Return (x, y) of the center of cell containing provided text 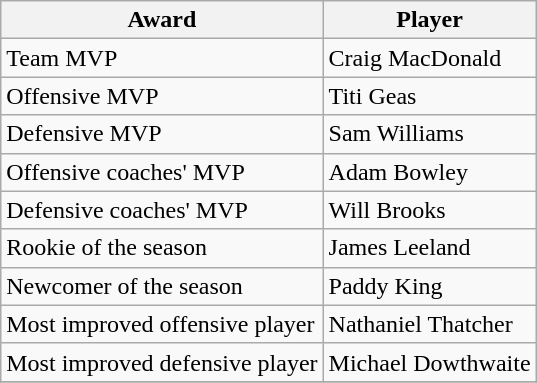
Newcomer of the season (162, 286)
Defensive MVP (162, 134)
Most improved offensive player (162, 324)
Offensive MVP (162, 96)
James Leeland (430, 248)
Award (162, 20)
Rookie of the season (162, 248)
Nathaniel Thatcher (430, 324)
Sam Williams (430, 134)
Paddy King (430, 286)
Adam Bowley (430, 172)
Craig MacDonald (430, 58)
Titi Geas (430, 96)
Player (430, 20)
Most improved defensive player (162, 362)
Michael Dowthwaite (430, 362)
Team MVP (162, 58)
Defensive coaches' MVP (162, 210)
Offensive coaches' MVP (162, 172)
Will Brooks (430, 210)
